Return [X, Y] of the center of cell containing provided text 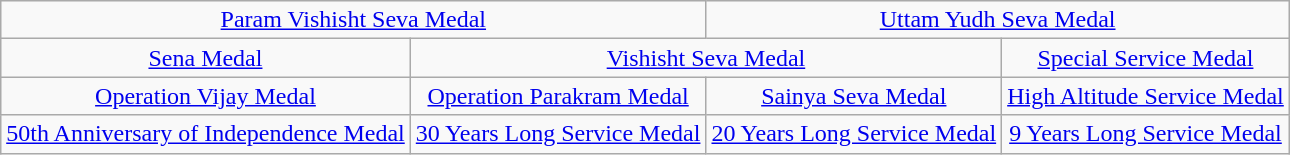
Sena Medal [206, 58]
High Altitude Service Medal [1146, 96]
9 Years Long Service Medal [1146, 134]
30 Years Long Service Medal [558, 134]
Param Vishisht Seva Medal [354, 20]
50th Anniversary of Independence Medal [206, 134]
Operation Parakram Medal [558, 96]
Vishisht Seva Medal [706, 58]
20 Years Long Service Medal [854, 134]
Uttam Yudh Seva Medal [998, 20]
Special Service Medal [1146, 58]
Operation Vijay Medal [206, 96]
Sainya Seva Medal [854, 96]
